Search for the cell housing the specified text and yield its [X, Y] center coordinate. 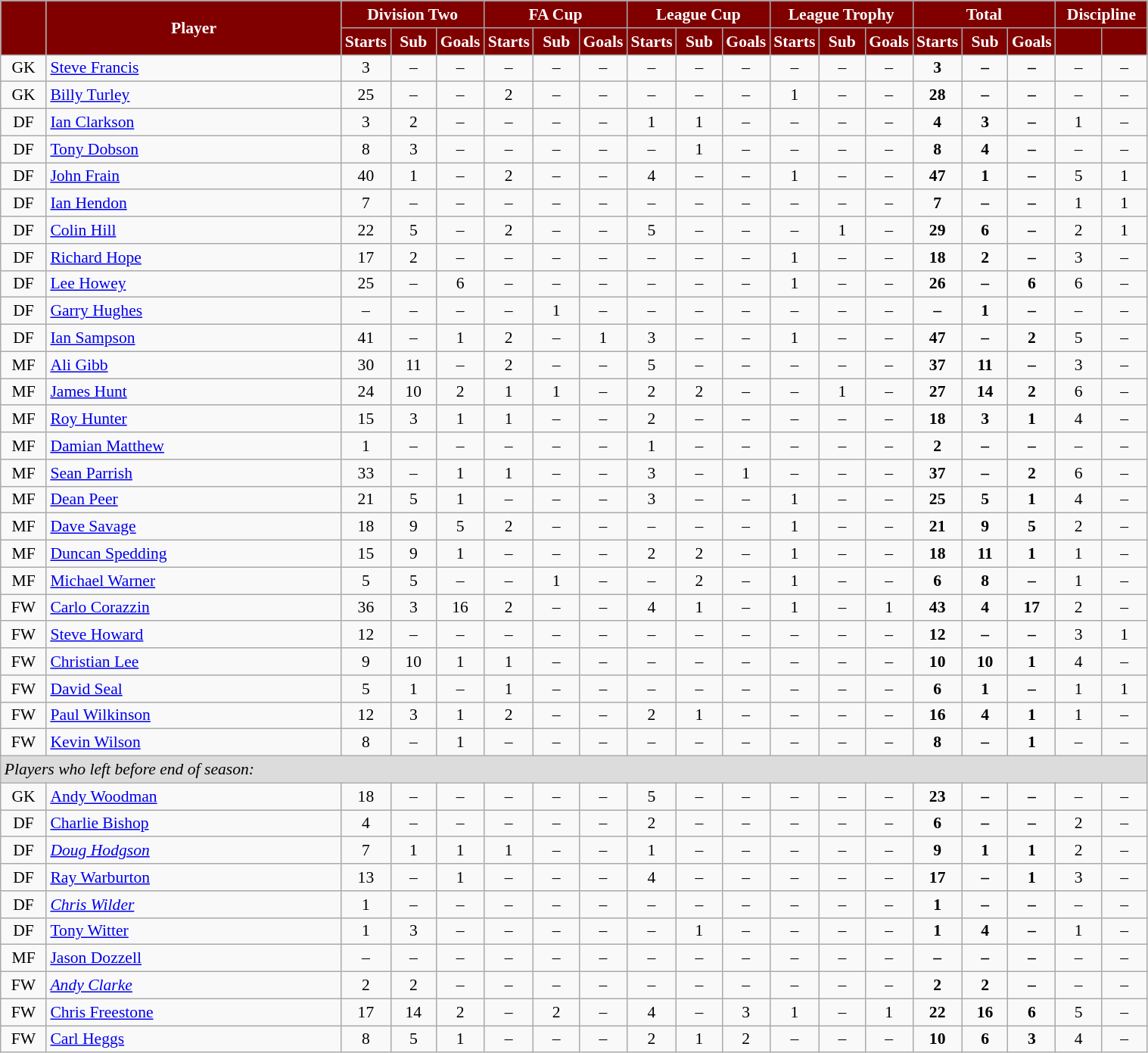
James Hunt [194, 392]
29 [937, 230]
Player [194, 27]
Total [984, 14]
Lee Howey [194, 284]
Ali Gibb [194, 365]
Andy Woodman [194, 796]
Kevin Wilson [194, 743]
28 [937, 95]
Michael Warner [194, 581]
13 [366, 877]
40 [366, 176]
Tony Dobson [194, 149]
Dean Peer [194, 500]
Billy Turley [194, 95]
23 [937, 796]
Garry Hughes [194, 311]
30 [366, 365]
John Frain [194, 176]
Richard Hope [194, 257]
Chris Wilder [194, 905]
Ian Sampson [194, 338]
Duncan Spedding [194, 554]
Carl Heggs [194, 1039]
Charlie Bishop [194, 824]
36 [366, 608]
41 [366, 338]
Ian Hendon [194, 204]
League Trophy [842, 14]
Doug Hodgson [194, 851]
Paul Wilkinson [194, 715]
Chris Freestone [194, 1012]
Andy Clarke [194, 986]
Steve Francis [194, 68]
Ian Clarkson [194, 123]
Carlo Corazzin [194, 608]
Tony Witter [194, 931]
43 [937, 608]
Ray Warburton [194, 877]
Roy Hunter [194, 419]
Steve Howard [194, 635]
24 [366, 392]
League Cup [698, 14]
Division Two [413, 14]
Dave Savage [194, 527]
33 [366, 473]
26 [937, 284]
Christian Lee [194, 662]
FA Cup [555, 14]
Jason Dozzell [194, 958]
Sean Parrish [194, 473]
Discipline [1102, 14]
Players who left before end of season: [574, 770]
Colin Hill [194, 230]
27 [937, 392]
David Seal [194, 689]
Damian Matthew [194, 446]
